For the text-containing cell, return its midpoint in [X, Y] coordinate format. 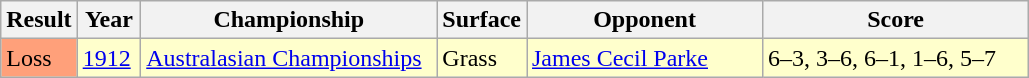
Opponent [644, 20]
Loss [39, 58]
Australasian Championships [289, 58]
Year [109, 20]
Surface [482, 20]
6–3, 3–6, 6–1, 1–6, 5–7 [896, 58]
Score [896, 20]
Championship [289, 20]
Grass [482, 58]
Result [39, 20]
James Cecil Parke [644, 58]
1912 [109, 58]
